Extract the [x, y] coordinate from the center of the cell holding the provided text.  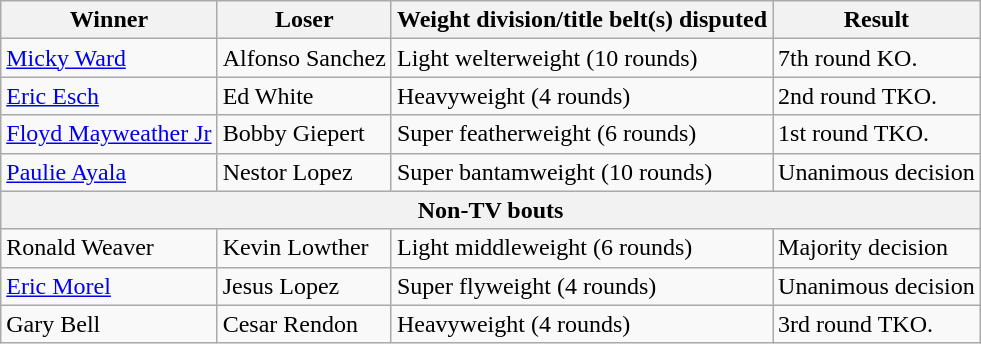
Super bantamweight (10 rounds) [582, 172]
Loser [304, 20]
Result [877, 20]
Alfonso Sanchez [304, 58]
3rd round TKO. [877, 324]
Jesus Lopez [304, 286]
Super flyweight (4 rounds) [582, 286]
Bobby Giepert [304, 134]
Ronald Weaver [109, 248]
Micky Ward [109, 58]
Floyd Mayweather Jr [109, 134]
Light middleweight (6 rounds) [582, 248]
Non-TV bouts [491, 210]
Majority decision [877, 248]
1st round TKO. [877, 134]
Super featherweight (6 rounds) [582, 134]
Ed White [304, 96]
Paulie Ayala [109, 172]
Light welterweight (10 rounds) [582, 58]
2nd round TKO. [877, 96]
Eric Esch [109, 96]
Cesar Rendon [304, 324]
Nestor Lopez [304, 172]
7th round KO. [877, 58]
Winner [109, 20]
Weight division/title belt(s) disputed [582, 20]
Gary Bell [109, 324]
Eric Morel [109, 286]
Kevin Lowther [304, 248]
